Pinpoint the cell where the given text exists, returning its [X, Y] midpoint coordinate. 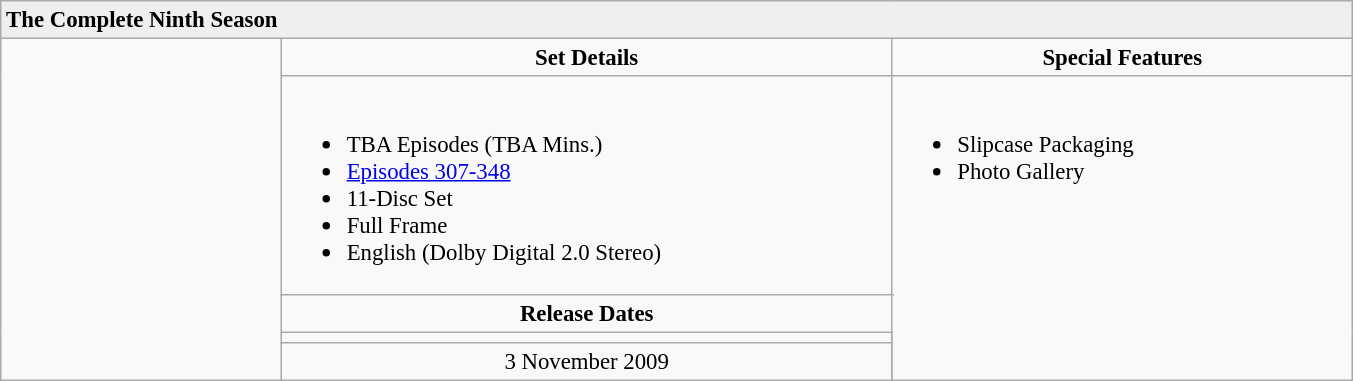
Release Dates [586, 313]
Special Features [1122, 58]
The Complete Ninth Season [677, 20]
3 November 2009 [586, 361]
TBA Episodes (TBA Mins.)Episodes 307-34811-Disc SetFull FrameEnglish (Dolby Digital 2.0 Stereo) [586, 185]
Slipcase PackagingPhoto Gallery [1122, 228]
Set Details [586, 58]
